Find where the given text appears and provide that cell's center as [X, Y] coordinate. 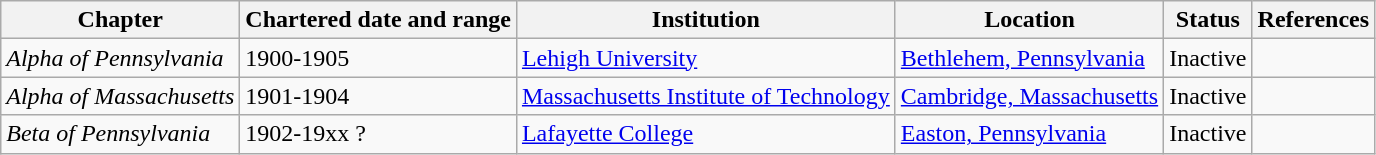
Lafayette College [706, 134]
1902-19xx ? [378, 134]
Chapter [120, 20]
Chartered date and range [378, 20]
Massachusetts Institute of Technology [706, 96]
Alpha of Massachusetts [120, 96]
Location [1029, 20]
Easton, Pennsylvania [1029, 134]
Alpha of Pennsylvania [120, 58]
Lehigh University [706, 58]
1900-1905 [378, 58]
Bethlehem, Pennsylvania [1029, 58]
Status [1208, 20]
References [1314, 20]
1901-1904 [378, 96]
Cambridge, Massachusetts [1029, 96]
Beta of Pennsylvania [120, 134]
Institution [706, 20]
